Identify which cell holds the provided text, then report its [x, y] central coordinate. 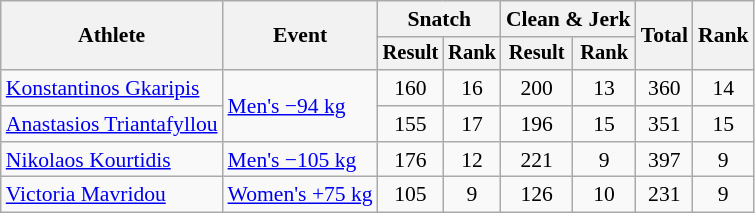
13 [604, 88]
231 [664, 195]
351 [664, 124]
Men's −94 kg [300, 106]
Anastasios Triantafyllou [112, 124]
Clean & Jerk [568, 19]
126 [537, 195]
Nikolaos Kourtidis [112, 160]
105 [411, 195]
17 [472, 124]
Event [300, 36]
176 [411, 160]
Victoria Mavridou [112, 195]
196 [537, 124]
Women's +75 kg [300, 195]
10 [604, 195]
155 [411, 124]
360 [664, 88]
Snatch [440, 19]
Men's −105 kg [300, 160]
16 [472, 88]
160 [411, 88]
Athlete [112, 36]
Konstantinos Gkaripis [112, 88]
221 [537, 160]
Total [664, 36]
14 [724, 88]
12 [472, 160]
200 [537, 88]
397 [664, 160]
